Pinpoint the cell where the given text exists, returning its [x, y] midpoint coordinate. 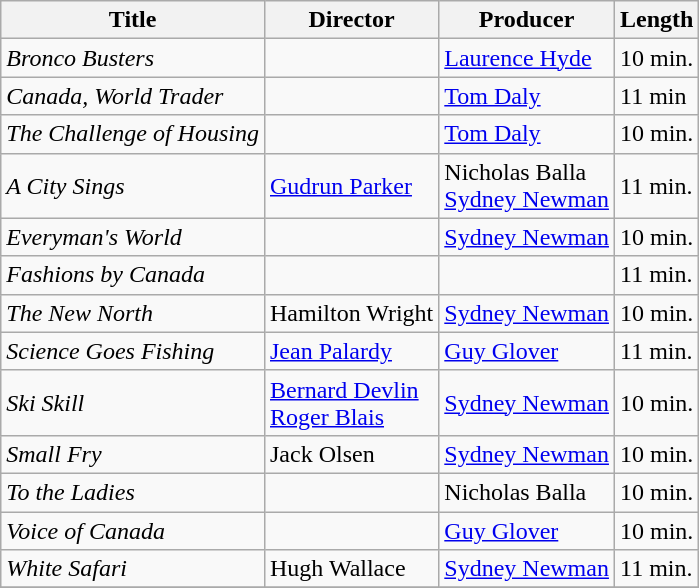
The Challenge of Housing [133, 134]
Jean Palardy [351, 351]
Ski Skill [133, 402]
Voice of Canada [133, 531]
Hamilton Wright [351, 313]
Length [656, 20]
Laurence Hyde [527, 58]
To the Ladies [133, 492]
Producer [527, 20]
White Safari [133, 569]
Small Fry [133, 454]
Canada, World Trader [133, 96]
The New North [133, 313]
Title [133, 20]
Everyman's World [133, 237]
Nicholas Balla [527, 492]
Jack Olsen [351, 454]
11 min [656, 96]
Bronco Busters [133, 58]
Director [351, 20]
Hugh Wallace [351, 569]
Nicholas BallaSydney Newman [527, 186]
Fashions by Canada [133, 275]
Science Goes Fishing [133, 351]
Gudrun Parker [351, 186]
A City Sings [133, 186]
Bernard DevlinRoger Blais [351, 402]
